Scan for the cell matching the given text and deliver its (x, y) coordinate at center. 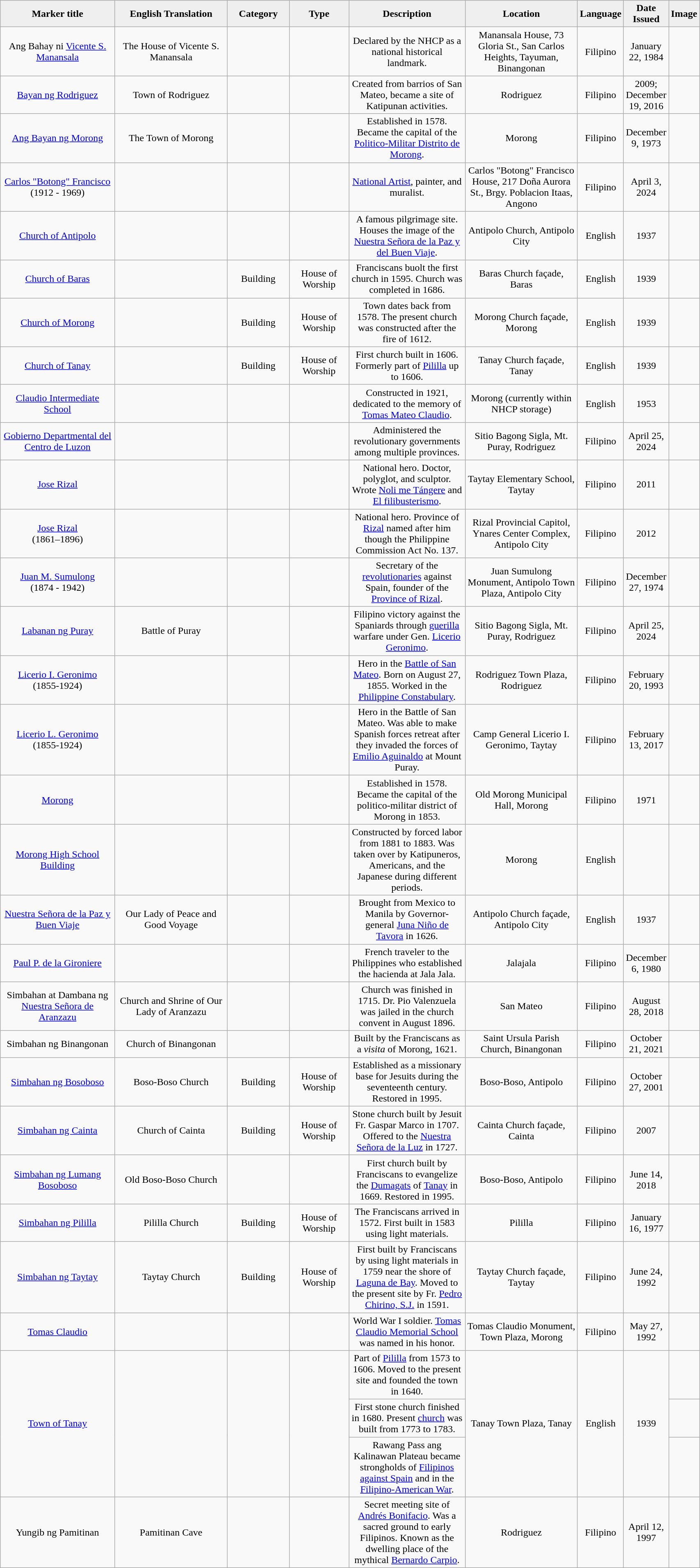
Declared by the NHCP as a national historical landmark. (407, 52)
May 27, 1992 (646, 1332)
The House of Vicente S. Manansala (171, 52)
Church of Tanay (57, 366)
Simbahan ng Cainta (57, 1131)
Stone church built by Jesuit Fr. Gaspar Marco in 1707. Offered to the Nuestra Señora de la Luz in 1727. (407, 1131)
December 27, 1974 (646, 583)
Constructed in 1921, dedicated to the memory of Tomas Mateo Claudio. (407, 403)
Tomas Claudio (57, 1332)
Battle of Puray (171, 631)
Jalajala (521, 963)
Boso-Boso Church (171, 1081)
December 9, 1973 (646, 138)
Constructed by forced labor from 1881 to 1883. Was taken over by Katipuneros, Americans, and the Japanese during different periods. (407, 860)
Secretary of the revolutionaries against Spain, founder of the Province of Rizal. (407, 583)
Description (407, 14)
2012 (646, 533)
National hero. Province of Rizal named after him though the Philippine Commission Act No. 137. (407, 533)
Built by the Franciscans as a visita of Morong, 1621. (407, 1044)
Cainta Church façade, Cainta (521, 1131)
Carlos "Botong" Francisco(1912 - 1969) (57, 187)
Antipolo Church façade, Antipolo City (521, 920)
August 28, 2018 (646, 1006)
Church of Binangonan (171, 1044)
Rizal Provincial Capitol, Ynares Center Complex, Antipolo City (521, 533)
Claudio Intermediate School (57, 403)
Established in 1578. Became the capital of the politico-militar district of Morong in 1853. (407, 800)
Church of Antipolo (57, 235)
Type (319, 14)
Our Lady of Peace and Good Voyage (171, 920)
Church and Shrine of Our Lady of Aranzazu (171, 1006)
San Mateo (521, 1006)
Pamitinan Cave (171, 1533)
Town of Rodriguez (171, 95)
2009; December 19, 2016 (646, 95)
June 14, 2018 (646, 1179)
Simbahan ng Binangonan (57, 1044)
English Translation (171, 14)
Location (521, 14)
Yungib ng Pamitinan (57, 1533)
Filipino victory against the Spaniards through guerilla warfare under Gen. Licerio Geronimo. (407, 631)
Camp General Licerio I. Geronimo, Taytay (521, 740)
Tomas Claudio Monument, Town Plaza, Morong (521, 1332)
February 20, 1993 (646, 680)
Nuestra Señora de la Paz y Buen Viaje (57, 920)
Part of Pililla from 1573 to 1606. Moved to the present site and founded the town in 1640. (407, 1375)
Simbahan ng Taytay (57, 1277)
Simbahan ng Bosoboso (57, 1081)
Morong (currently within NHCP storage) (521, 403)
Church of Cainta (171, 1131)
April 3, 2024 (646, 187)
October 21, 2021 (646, 1044)
Brought from Mexico to Manila by Governor-general Juna Niño de Tavora in 1626. (407, 920)
Tanay Town Plaza, Tanay (521, 1424)
Franciscans buolt the first church in 1595. Church was completed in 1686. (407, 279)
National Artist, painter, and muralist. (407, 187)
Church of Morong (57, 322)
Hero in the Battle of San Mateo. Born on August 27, 1855. Worked in the Philippine Constabulary. (407, 680)
Antipolo Church, Antipolo City (521, 235)
First stone church finished in 1680. Present church was built from 1773 to 1783. (407, 1418)
Saint Ursula Parish Church, Binangonan (521, 1044)
Gobierno Departmental del Centro de Luzon (57, 441)
Morong Church façade, Morong (521, 322)
Old Morong Municipal Hall, Morong (521, 800)
April 12, 1997 (646, 1533)
Licerio I. Geronimo(1855-1924) (57, 680)
Category (258, 14)
Manansala House, 73 Gloria St., San Carlos Heights, Tayuman, Binangonan (521, 52)
Jose Rizal (57, 484)
Baras Church façade, Baras (521, 279)
Old Boso-Boso Church (171, 1179)
Created from barrios of San Mateo, became a site of Katipunan activities. (407, 95)
Taytay Church façade, Taytay (521, 1277)
Secret meeting site of Andrés Bonifacio. Was a sacred ground to early Filipinos. Known as the dwelling place of the mythical Bernardo Carpio. (407, 1533)
2007 (646, 1131)
Juan M. Sumulong (1874 - 1942) (57, 583)
Pililla (521, 1223)
First church built in 1606. Formerly part of Pililla up to 1606. (407, 366)
A famous pilgrimage site. Houses the image of the Nuestra Señora de la Paz y del Buen Viaje. (407, 235)
The Town of Morong (171, 138)
Taytay Elementary School, Taytay (521, 484)
January 16, 1977 (646, 1223)
Pililla Church (171, 1223)
1971 (646, 800)
Image (684, 14)
Simbahan ng Pililla (57, 1223)
Established in 1578. Became the capital of the Politico-Militar Distrito de Morong. (407, 138)
Established as a missionary base for Jesuits during the seventeenth century. Restored in 1995. (407, 1081)
Language (600, 14)
Juan Sumulong Monument, Antipolo Town Plaza, Antipolo City (521, 583)
Church of Baras (57, 279)
World War I soldier. Tomas Claudio Memorial School was named in his honor. (407, 1332)
Simbahan at Dambana ng Nuestra Señora de Aranzazu (57, 1006)
Paul P. de la Gironiere (57, 963)
January 22, 1984 (646, 52)
Rodriguez Town Plaza, Rodriguez (521, 680)
Simbahan ng Lumang Bosoboso (57, 1179)
October 27, 2001 (646, 1081)
Carlos "Botong" Francisco House, 217 Doña Aurora St., Brgy. Poblacion Itaas, Angono (521, 187)
February 13, 2017 (646, 740)
Administered the revolutionary governments among multiple provinces. (407, 441)
December 6, 1980 (646, 963)
1953 (646, 403)
Ang Bayan ng Morong (57, 138)
Town of Tanay (57, 1424)
Ang Bahay ni Vicente S. Manansala (57, 52)
June 24, 1992 (646, 1277)
2011 (646, 484)
Taytay Church (171, 1277)
Licerio L. Geronimo(1855-1924) (57, 740)
Town dates back from 1578. The present church was constructed after the fire of 1612. (407, 322)
Morong High School Building (57, 860)
First church built by Franciscans to evangelize the Dumagats of Tanay in 1669. Restored in 1995. (407, 1179)
Bayan ng Rodriguez (57, 95)
Hero in the Battle of San Mateo. Was able to make Spanish forces retreat after they invaded the forces of Emilio Aguinaldo at Mount Puray. (407, 740)
National hero. Doctor, polyglot, and sculptor. Wrote Noli me Tángere and El filibusterismo. (407, 484)
The Franciscans arrived in 1572. First built in 1583 using light materials. (407, 1223)
Church was finished in 1715. Dr. Pio Valenzuela was jailed in the church convent in August 1896. (407, 1006)
Labanan ng Puray (57, 631)
Tanay Church façade, Tanay (521, 366)
Rawang Pass ang Kalinawan Plateau became strongholds of Filipinos against Spain and in the Filipino-American War. (407, 1467)
French traveler to the Philippines who established the hacienda at Jala Jala. (407, 963)
Marker title (57, 14)
Date Issued (646, 14)
Jose Rizal(1861–1896) (57, 533)
